Find where the given text appears and provide that cell's center as [X, Y] coordinate. 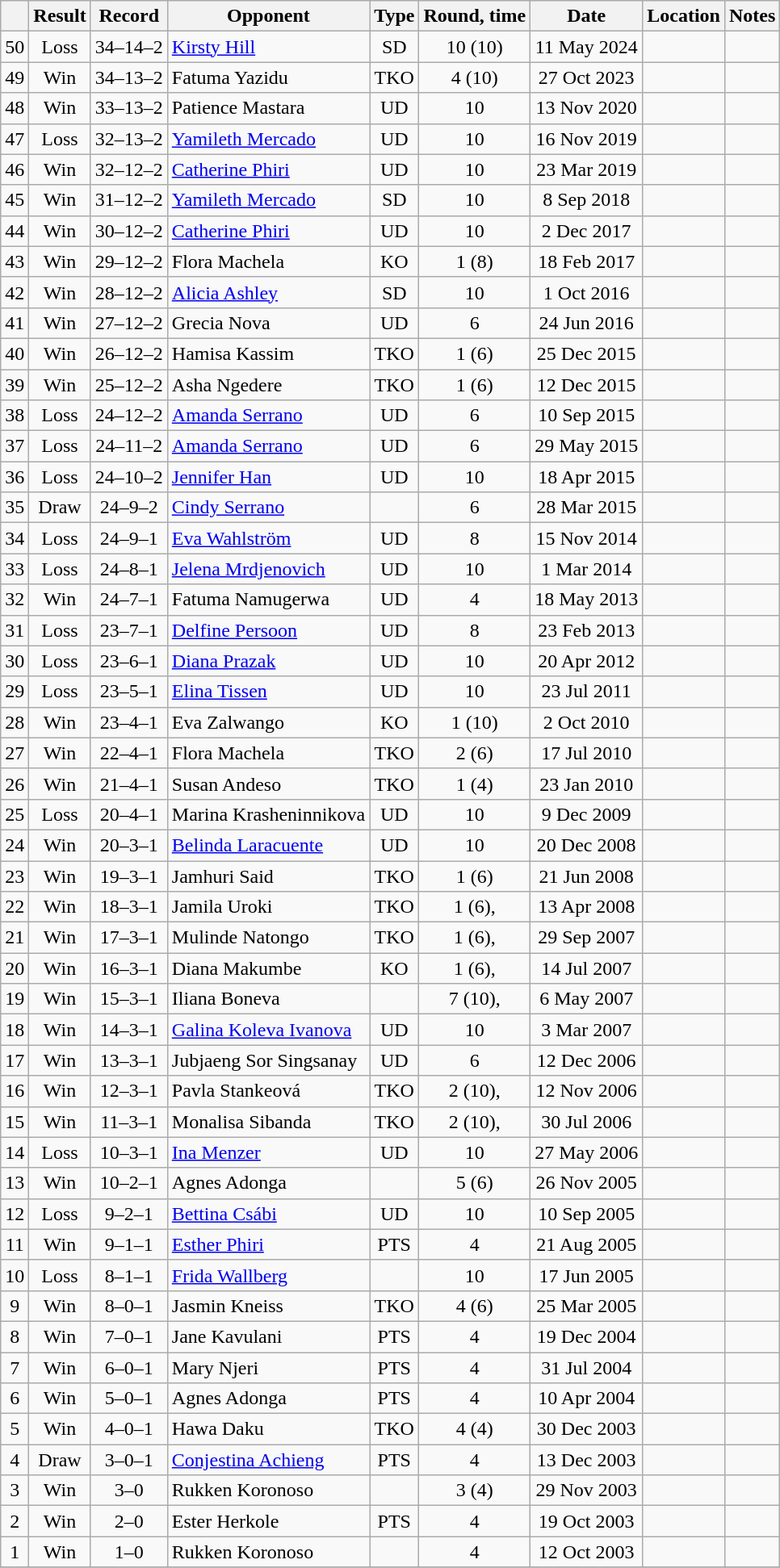
12 [15, 1214]
20 Apr 2012 [586, 661]
Delfine Persoon [268, 630]
5 (6) [475, 1183]
4 (4) [475, 1429]
32–13–2 [129, 139]
21–4–1 [129, 784]
8–0–1 [129, 1306]
44 [15, 231]
1–0 [129, 1552]
2 Oct 2010 [586, 722]
24–7–1 [129, 600]
17–3–1 [129, 938]
19 Dec 2004 [586, 1336]
9–1–1 [129, 1244]
28 Mar 2015 [586, 508]
36 [15, 477]
29 May 2015 [586, 446]
Eva Wahlström [268, 538]
50 [15, 47]
23 [15, 876]
Cindy Serrano [268, 508]
24 Jun 2016 [586, 323]
27 Oct 2023 [586, 77]
27–12–2 [129, 323]
25 [15, 814]
42 [15, 292]
Elina Tissen [268, 692]
15 Nov 2014 [586, 538]
26 Nov 2005 [586, 1183]
12 Nov 2006 [586, 1091]
6–0–1 [129, 1368]
29–12–2 [129, 261]
10–2–1 [129, 1183]
23 Jan 2010 [586, 784]
3 Mar 2007 [586, 1030]
Fatuma Yazidu [268, 77]
Hawa Daku [268, 1429]
22–4–1 [129, 753]
32–12–2 [129, 169]
Jasmin Kneiss [268, 1306]
26 [15, 784]
21 [15, 938]
13 Dec 2003 [586, 1460]
26–12–2 [129, 353]
23–5–1 [129, 692]
14 [15, 1152]
4 (10) [475, 77]
Round, time [475, 16]
20 [15, 968]
16–3–1 [129, 968]
22 [15, 907]
13–3–1 [129, 1060]
45 [15, 200]
2 Dec 2017 [586, 231]
Ina Menzer [268, 1152]
7 (10), [475, 999]
Diana Makumbe [268, 968]
12–3–1 [129, 1091]
Mary Njeri [268, 1368]
1 (10) [475, 722]
3 [15, 1491]
28–12–2 [129, 292]
28 [15, 722]
Kirsty Hill [268, 47]
20–4–1 [129, 814]
18 [15, 1030]
37 [15, 446]
19–3–1 [129, 876]
23–6–1 [129, 661]
Patience Mastara [268, 108]
Opponent [268, 16]
24–9–1 [129, 538]
8–1–1 [129, 1275]
Notes [752, 16]
Alicia Ashley [268, 292]
23 Mar 2019 [586, 169]
3–0–1 [129, 1460]
17 Jun 2005 [586, 1275]
Iliana Boneva [268, 999]
11 May 2024 [586, 47]
19 Oct 2003 [586, 1521]
14–3–1 [129, 1030]
27 [15, 753]
24–11–2 [129, 446]
Diana Prazak [268, 661]
12 Dec 2006 [586, 1060]
Ester Herkole [268, 1521]
35 [15, 508]
3–0 [129, 1491]
25–12–2 [129, 385]
40 [15, 353]
Location [684, 16]
41 [15, 323]
Type [394, 16]
7–0–1 [129, 1336]
3 (4) [475, 1491]
25 Mar 2005 [586, 1306]
11 [15, 1244]
24 [15, 845]
5 [15, 1429]
13 Apr 2008 [586, 907]
4–0–1 [129, 1429]
33 [15, 569]
31 Jul 2004 [586, 1368]
13 Nov 2020 [586, 108]
12 Dec 2015 [586, 385]
34 [15, 538]
21 Jun 2008 [586, 876]
Mulinde Natongo [268, 938]
33–13–2 [129, 108]
48 [15, 108]
Hamisa Kassim [268, 353]
20–3–1 [129, 845]
47 [15, 139]
34–13–2 [129, 77]
Jamhuri Said [268, 876]
1 (4) [475, 784]
Galina Koleva Ivanova [268, 1030]
24–10–2 [129, 477]
29 [15, 692]
10 Sep 2005 [586, 1214]
Result [60, 16]
Jubjaeng Sor Singsanay [268, 1060]
32 [15, 600]
23 Jul 2011 [586, 692]
2 (6) [475, 753]
10 Sep 2015 [586, 416]
31–12–2 [129, 200]
Jennifer Han [268, 477]
Conjestina Achieng [268, 1460]
23–4–1 [129, 722]
29 Sep 2007 [586, 938]
18 Apr 2015 [586, 477]
14 Jul 2007 [586, 968]
Jamila Uroki [268, 907]
12 Oct 2003 [586, 1552]
21 Aug 2005 [586, 1244]
16 Nov 2019 [586, 139]
20 Dec 2008 [586, 845]
10 Apr 2004 [586, 1399]
Record [129, 16]
2–0 [129, 1521]
16 [15, 1091]
19 [15, 999]
Pavla Stankeová [268, 1091]
Jelena Mrdjenovich [268, 569]
Frida Wallberg [268, 1275]
30 Jul 2006 [586, 1122]
Date [586, 16]
23 Feb 2013 [586, 630]
31 [15, 630]
24–8–1 [129, 569]
34–14–2 [129, 47]
30 [15, 661]
30 Dec 2003 [586, 1429]
39 [15, 385]
1 [15, 1552]
Marina Krasheninnikova [268, 814]
29 Nov 2003 [586, 1491]
1 Oct 2016 [586, 292]
15 [15, 1122]
27 May 2006 [586, 1152]
4 (6) [475, 1306]
1 Mar 2014 [586, 569]
5–0–1 [129, 1399]
18 Feb 2017 [586, 261]
1 (8) [475, 261]
43 [15, 261]
13 [15, 1183]
38 [15, 416]
18 May 2013 [586, 600]
24–12–2 [129, 416]
9 [15, 1306]
9–2–1 [129, 1214]
46 [15, 169]
Monalisa Sibanda [268, 1122]
15–3–1 [129, 999]
10 (10) [475, 47]
Susan Andeso [268, 784]
6 May 2007 [586, 999]
Fatuma Namugerwa [268, 600]
30–12–2 [129, 231]
7 [15, 1368]
11–3–1 [129, 1122]
Bettina Csábi [268, 1214]
23–7–1 [129, 630]
2 [15, 1521]
24–9–2 [129, 508]
Grecia Nova [268, 323]
9 Dec 2009 [586, 814]
49 [15, 77]
Belinda Laracuente [268, 845]
Esther Phiri [268, 1244]
Jane Kavulani [268, 1336]
Eva Zalwango [268, 722]
25 Dec 2015 [586, 353]
10–3–1 [129, 1152]
17 Jul 2010 [586, 753]
18–3–1 [129, 907]
Asha Ngedere [268, 385]
8 Sep 2018 [586, 200]
17 [15, 1060]
